Scan for the cell matching the given text and deliver its [X, Y] coordinate at center. 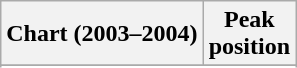
Peakposition [249, 34]
Chart (2003–2004) [102, 34]
